Capture the cell that displays the provided text and extract its (x, y) central coordinate. 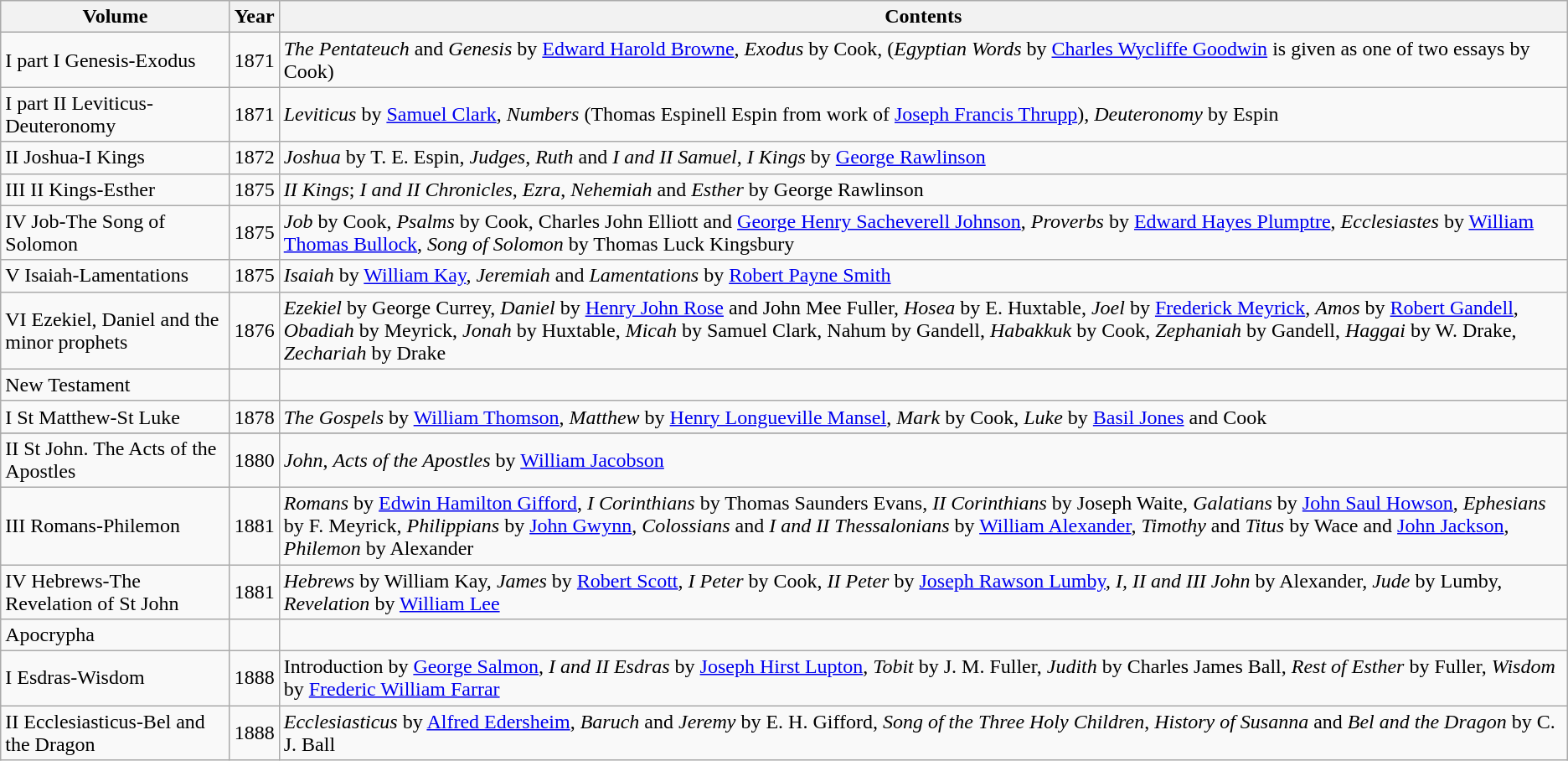
I St Matthew-St Luke (116, 417)
1880 (255, 459)
The Gospels by William Thomson, Matthew by Henry Longueville Mansel, Mark by Cook, Luke by Basil Jones and Cook (923, 417)
Volume (116, 17)
1878 (255, 417)
VI Ezekiel, Daniel and the minor prophets (116, 330)
Year (255, 17)
II Kings; I and II Chronicles, Ezra, Nehemiah and Esther by George Rawlinson (923, 189)
II Joshua-I Kings (116, 158)
John, Acts of the Apostles by William Jacobson (923, 459)
IV Hebrews-The Revelation of St John (116, 592)
Leviticus by Samuel Clark, Numbers (Thomas Espinell Espin from work of Joseph Francis Thrupp), Deuteronomy by Espin (923, 114)
II St John. The Acts of the Apostles (116, 459)
III II Kings-Esther (116, 189)
III Romans-Philemon (116, 525)
New Testament (116, 385)
I part II Leviticus-Deuteronomy (116, 114)
V Isaiah-Lamentations (116, 276)
Isaiah by William Kay, Jeremiah and Lamentations by Robert Payne Smith (923, 276)
Joshua by T. E. Espin, Judges, Ruth and I and II Samuel, I Kings by George Rawlinson (923, 158)
II Ecclesiasticus-Bel and the Dragon (116, 733)
1872 (255, 158)
Apocrypha (116, 635)
1876 (255, 330)
I part I Genesis-Exodus (116, 60)
Contents (923, 17)
IV Job-The Song of Solomon (116, 233)
I Esdras-Wisdom (116, 679)
